Return (x, y) of the center of cell containing provided text 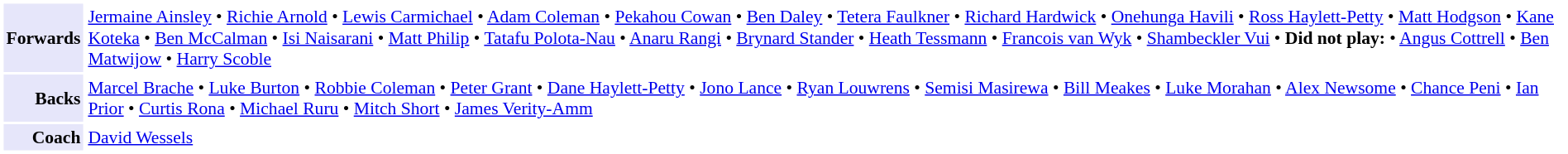
Coach (43, 137)
Forwards (43, 37)
David Wessels (825, 137)
Backs (43, 98)
